Extract the (X, Y) coordinate from the center of the cell holding the provided text.  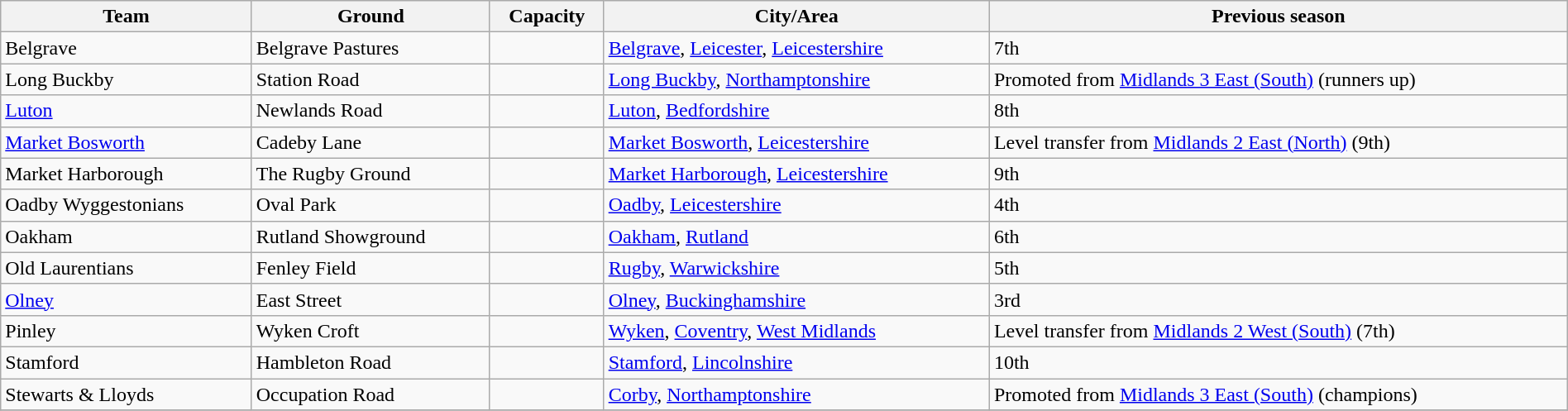
Oadby Wyggestonians (126, 205)
Wyken, Coventry, West Midlands (796, 331)
Ground (370, 17)
Stamford (126, 362)
Cadeby Lane (370, 142)
Pinley (126, 331)
Occupation Road (370, 394)
Stewarts & Lloyds (126, 394)
Promoted from Midlands 3 East (South) (runners up) (1279, 79)
Old Laurentians (126, 268)
Belgrave Pastures (370, 48)
Corby, Northamptonshire (796, 394)
City/Area (796, 17)
Oakham, Rutland (796, 237)
Hambleton Road (370, 362)
Level transfer from Midlands 2 West (South) (7th) (1279, 331)
4th (1279, 205)
3rd (1279, 299)
Previous season (1279, 17)
Long Buckby, Northamptonshire (796, 79)
Belgrave (126, 48)
Oval Park (370, 205)
Oakham (126, 237)
Team (126, 17)
Station Road (370, 79)
Luton, Bedfordshire (796, 111)
Level transfer from Midlands 2 East (North) (9th) (1279, 142)
The Rugby Ground (370, 174)
Rugby, Warwickshire (796, 268)
Market Bosworth, Leicestershire (796, 142)
5th (1279, 268)
East Street (370, 299)
9th (1279, 174)
Market Harborough, Leicestershire (796, 174)
Oadby, Leicestershire (796, 205)
Olney (126, 299)
Market Bosworth (126, 142)
Newlands Road (370, 111)
10th (1279, 362)
Rutland Showground (370, 237)
6th (1279, 237)
Wyken Croft (370, 331)
Olney, Buckinghamshire (796, 299)
Luton (126, 111)
Belgrave, Leicester, Leicestershire (796, 48)
7th (1279, 48)
8th (1279, 111)
Long Buckby (126, 79)
Fenley Field (370, 268)
Capacity (547, 17)
Market Harborough (126, 174)
Promoted from Midlands 3 East (South) (champions) (1279, 394)
Stamford, Lincolnshire (796, 362)
